Pinpoint the cell where the given text exists, returning its (x, y) midpoint coordinate. 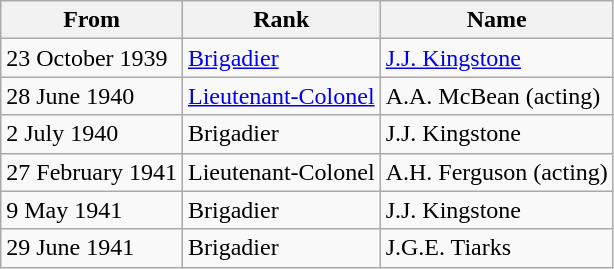
29 June 1941 (92, 248)
A.A. McBean (acting) (496, 96)
Rank (281, 20)
9 May 1941 (92, 210)
28 June 1940 (92, 96)
27 February 1941 (92, 172)
A.H. Ferguson (acting) (496, 172)
2 July 1940 (92, 134)
J.G.E. Tiarks (496, 248)
From (92, 20)
23 October 1939 (92, 58)
Name (496, 20)
